Capture the cell that displays the provided text and extract its [x, y] central coordinate. 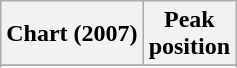
Peakposition [189, 34]
Chart (2007) [72, 34]
